Locate the cell with the specified text and output its [x, y] center coordinate. 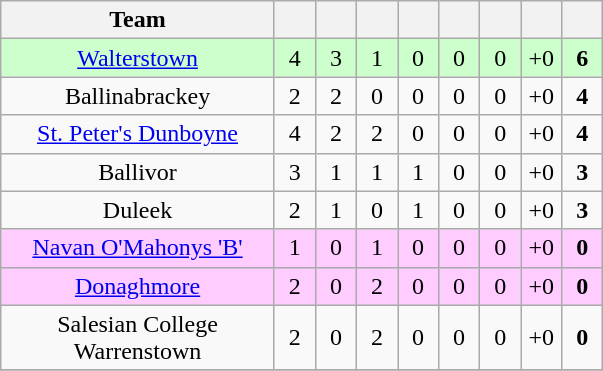
Duleek [138, 210]
Team [138, 20]
Navan O'Mahonys 'B' [138, 248]
6 [582, 58]
Ballivor [138, 172]
Salesian College Warrenstown [138, 338]
Walterstown [138, 58]
St. Peter's Dunboyne [138, 134]
Donaghmore [138, 286]
Ballinabrackey [138, 96]
